From the cell containing the given text, extract its center point as [x, y] coordinate. 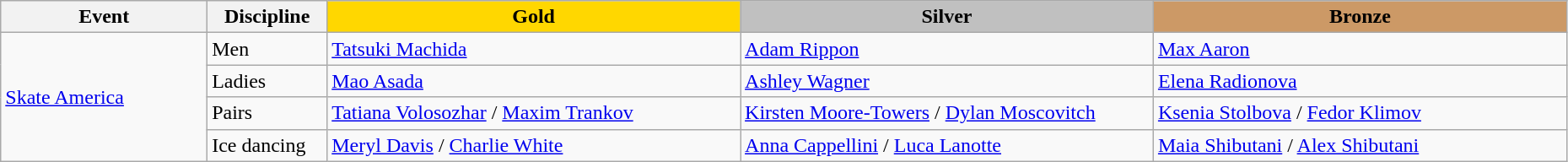
Skate America [105, 97]
Pairs [267, 113]
Ksenia Stolbova / Fedor Klimov [1360, 113]
Gold [534, 17]
Anna Cappellini / Luca Lanotte [947, 145]
Discipline [267, 17]
Bronze [1360, 17]
Tatsuki Machida [534, 49]
Mao Asada [534, 81]
Tatiana Volosozhar / Maxim Trankov [534, 113]
Event [105, 17]
Men [267, 49]
Ashley Wagner [947, 81]
Ladies [267, 81]
Adam Rippon [947, 49]
Meryl Davis / Charlie White [534, 145]
Silver [947, 17]
Ice dancing [267, 145]
Kirsten Moore-Towers / Dylan Moscovitch [947, 113]
Max Aaron [1360, 49]
Maia Shibutani / Alex Shibutani [1360, 145]
Elena Radionova [1360, 81]
